Detect which cell encompasses the target text, then output its (X, Y) center coordinate. 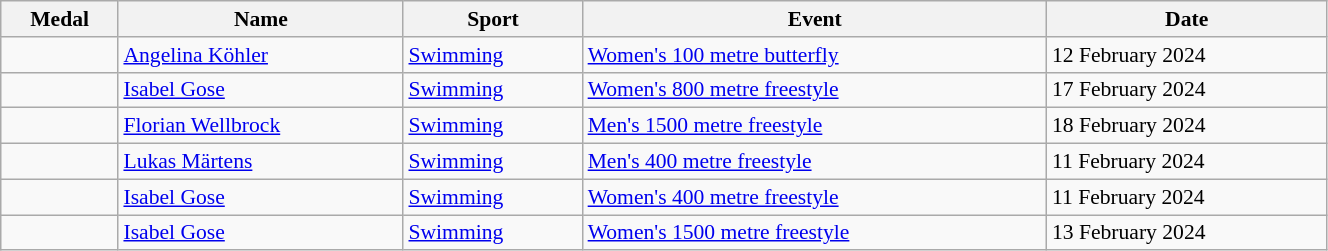
Angelina Köhler (260, 55)
17 February 2024 (1187, 90)
Lukas Märtens (260, 162)
Women's 1500 metre freestyle (815, 233)
Women's 800 metre freestyle (815, 90)
Men's 1500 metre freestyle (815, 126)
Event (815, 19)
Sport (492, 19)
Women's 400 metre freestyle (815, 197)
Women's 100 metre butterfly (815, 55)
13 February 2024 (1187, 233)
18 February 2024 (1187, 126)
Date (1187, 19)
12 February 2024 (1187, 55)
Florian Wellbrock (260, 126)
Name (260, 19)
Men's 400 metre freestyle (815, 162)
Medal (60, 19)
